Determine the (X, Y) coordinate at the center of the cell enclosing the given text.  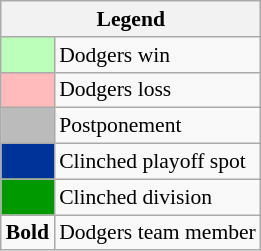
Clinched division (158, 197)
Clinched playoff spot (158, 162)
Postponement (158, 126)
Dodgers win (158, 55)
Legend (131, 19)
Dodgers team member (158, 233)
Bold (28, 233)
Dodgers loss (158, 90)
